Find where the given text appears and provide that cell's center as (X, Y) coordinate. 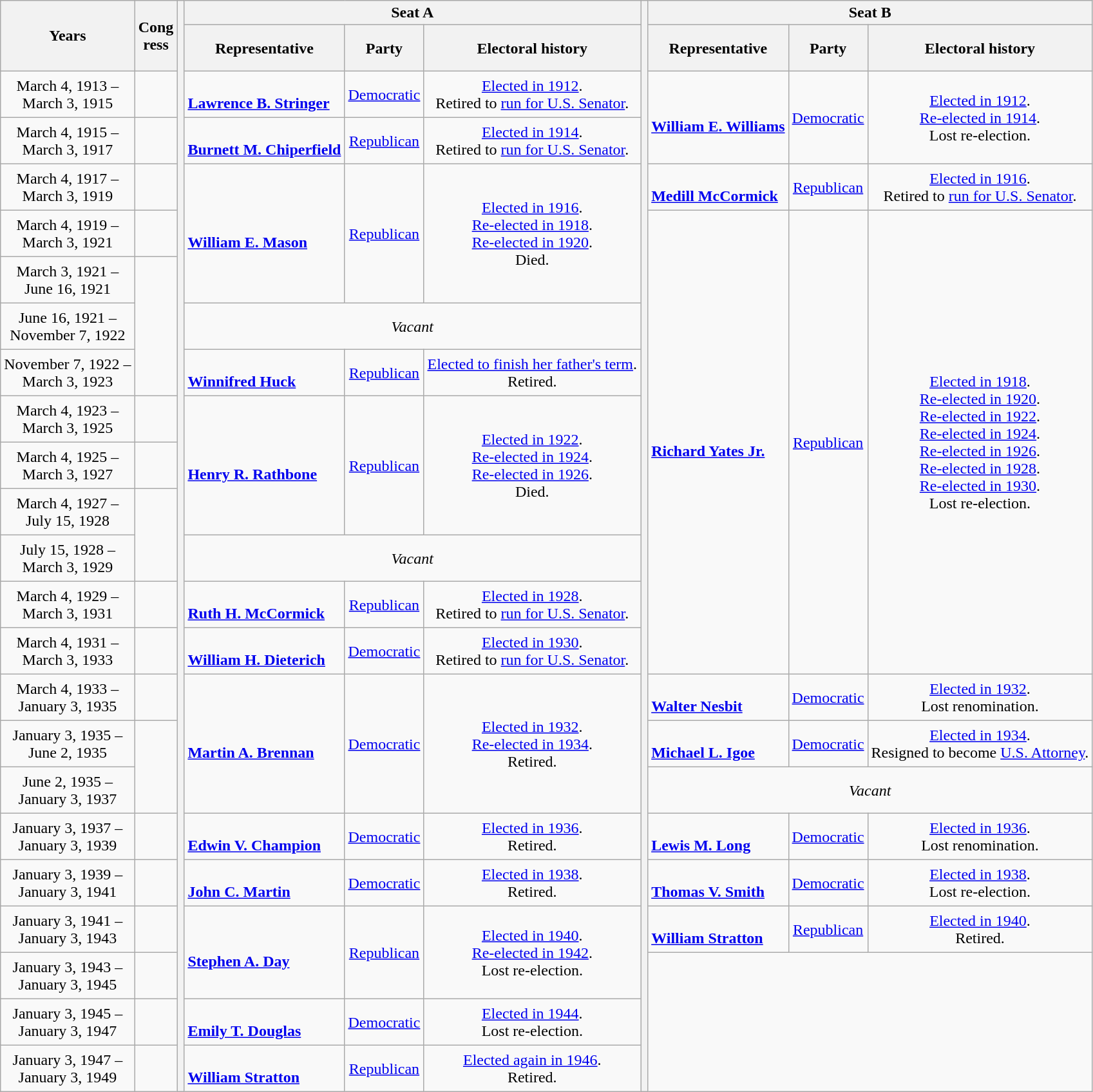
March 4, 1919 –March 3, 1921 (68, 234)
March 4, 1931 –March 3, 1933 (68, 651)
Elected in 1932.Lost renomination. (980, 698)
Martin A. Brennan (264, 744)
William H. Dieterich (264, 651)
Winnifred Huck (264, 373)
July 15, 1928 –March 3, 1929 (68, 559)
Congress (156, 36)
John C. Martin (264, 883)
Elected to finish her father's term.Retired. (532, 373)
January 3, 1945 –January 3, 1947 (68, 1022)
March 3, 1921 –June 16, 1921 (68, 280)
March 4, 1913 –March 3, 1915 (68, 95)
Richard Yates Jr. (718, 443)
Elected in 1938.Retired. (532, 883)
March 4, 1925 –March 3, 1927 (68, 466)
Elected in 1912.Retired to run for U.S. Senator. (532, 95)
March 4, 1917 –March 3, 1919 (68, 187)
Medill McCormick (718, 187)
Elected in 1940.Retired. (980, 930)
November 7, 1922 –March 3, 1923 (68, 373)
January 3, 1935 –June 2, 1935 (68, 744)
January 3, 1943 –January 3, 1945 (68, 976)
Lewis M. Long (718, 837)
March 4, 1927 –July 15, 1928 (68, 512)
William E. Williams (718, 118)
Years (68, 36)
Ruth H. McCormick (264, 605)
Stephen A. Day (264, 953)
Thomas V. Smith (718, 883)
Elected in 1916.Retired to run for U.S. Senator. (980, 187)
Elected in 1936.Retired. (532, 837)
Seat A (412, 13)
January 3, 1947 –January 3, 1949 (68, 1069)
Elected in 1938.Lost re-election. (980, 883)
March 4, 1933 –January 3, 1935 (68, 698)
Elected in 1918.Re-elected in 1920.Re-elected in 1922.Re-elected in 1924.Re-elected in 1926.Re-elected in 1928.Re-elected in 1930.Lost re-election. (980, 443)
Lawrence B. Stringer (264, 95)
Walter Nesbit (718, 698)
March 4, 1929 –March 3, 1931 (68, 605)
Emily T. Douglas (264, 1022)
Elected in 1934.Resigned to become U.S. Attorney. (980, 744)
Elected in 1912.Re-elected in 1914.Lost re-election. (980, 118)
William E. Mason (264, 234)
Elected in 1916.Re-elected in 1918.Re-elected in 1920.Died. (532, 234)
Elected in 1936.Lost renomination. (980, 837)
Elected again in 1946.Retired. (532, 1069)
January 3, 1937 –January 3, 1939 (68, 837)
Elected in 1944.Lost re-election. (532, 1022)
March 4, 1923 –March 3, 1925 (68, 419)
Henry R. Rathbone (264, 466)
Michael L. Igoe (718, 744)
Elected in 1932.Re-elected in 1934.Retired. (532, 744)
June 2, 1935 –January 3, 1937 (68, 790)
Elected in 1914.Retired to run for U.S. Senator. (532, 141)
June 16, 1921 –November 7, 1922 (68, 327)
January 3, 1939 –January 3, 1941 (68, 883)
Elected in 1928.Retired to run for U.S. Senator. (532, 605)
January 3, 1941 –January 3, 1943 (68, 930)
Elected in 1922.Re-elected in 1924.Re-elected in 1926.Died. (532, 466)
Seat B (870, 13)
Elected in 1940.Re-elected in 1942.Lost re-election. (532, 953)
Burnett M. Chiperfield (264, 141)
March 4, 1915 –March 3, 1917 (68, 141)
Edwin V. Champion (264, 837)
Elected in 1930.Retired to run for U.S. Senator. (532, 651)
